Identify which cell holds the provided text, then report its [X, Y] central coordinate. 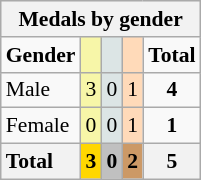
Female [41, 126]
Medals by gender [101, 19]
Male [41, 90]
5 [172, 162]
2 [132, 162]
4 [172, 90]
Gender [41, 55]
